Return the (x, y) coordinate for the center point of the cell that contains the specified text.  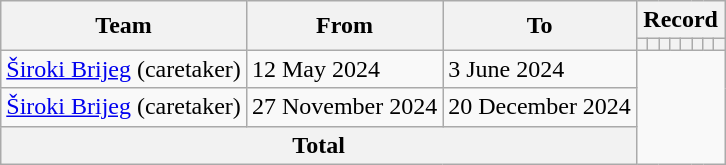
To (540, 26)
Team (124, 26)
20 December 2024 (540, 107)
Record (680, 20)
3 June 2024 (540, 69)
From (344, 26)
27 November 2024 (344, 107)
Total (319, 145)
12 May 2024 (344, 69)
